Capture the cell that displays the provided text and extract its (X, Y) central coordinate. 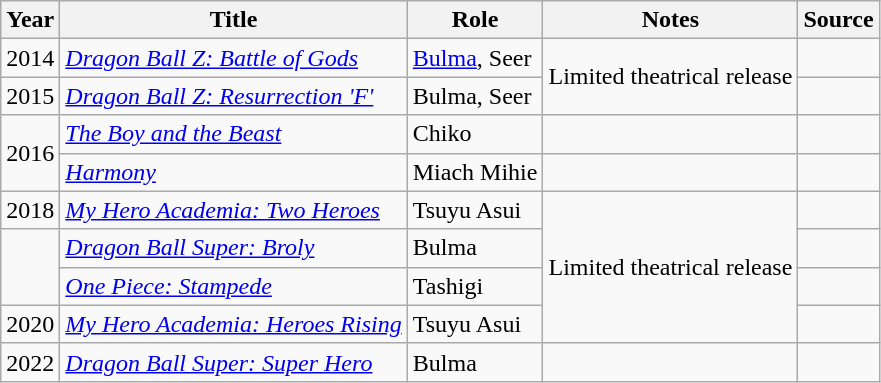
The Boy and the Beast (234, 134)
Dragon Ball Z: Resurrection 'F' (234, 96)
Source (838, 20)
Harmony (234, 172)
Miach Mihie (475, 172)
One Piece: Stampede (234, 286)
Notes (670, 20)
2015 (30, 96)
2014 (30, 58)
My Hero Academia: Heroes Rising (234, 324)
2022 (30, 362)
Chiko (475, 134)
Title (234, 20)
2020 (30, 324)
Tashigi (475, 286)
My Hero Academia: Two Heroes (234, 210)
Year (30, 20)
Role (475, 20)
2018 (30, 210)
Dragon Ball Super: Broly (234, 248)
Dragon Ball Z: Battle of Gods (234, 58)
2016 (30, 153)
Dragon Ball Super: Super Hero (234, 362)
